Scan for the cell matching the given text and deliver its (X, Y) coordinate at center. 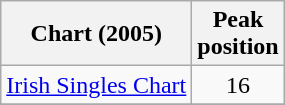
16 (238, 85)
Peakposition (238, 34)
Chart (2005) (96, 34)
Irish Singles Chart (96, 85)
